Provide the [x, y] coordinate of the cell's center where the given text is located.  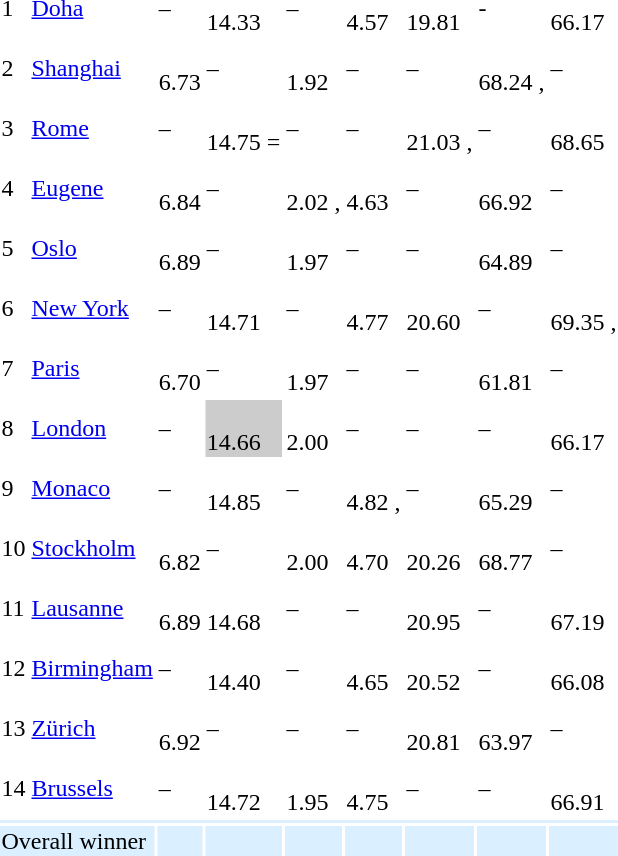
New York [92, 308]
12 [14, 668]
20.26 [440, 548]
68.65 [584, 128]
2 [14, 68]
13 [14, 728]
Rome [92, 128]
Monaco [92, 488]
8 [14, 428]
20.95 [440, 608]
14.85 [244, 488]
Overall winner [77, 841]
Eugene [92, 188]
6.70 [180, 368]
6 [14, 308]
66.92 [512, 188]
69.35 , [584, 308]
68.77 [512, 548]
Lausanne [92, 608]
9 [14, 488]
Paris [92, 368]
4.82 , [374, 488]
14.71 [244, 308]
3 [14, 128]
4.65 [374, 668]
Shanghai [92, 68]
11 [14, 608]
6.84 [180, 188]
14 [14, 788]
Brussels [92, 788]
Oslo [92, 248]
61.81 [512, 368]
6.73 [180, 68]
20.52 [440, 668]
4.70 [374, 548]
14.66 [244, 428]
14.40 [244, 668]
66.17 [584, 428]
20.81 [440, 728]
68.24 , [512, 68]
21.03 , [440, 128]
London [92, 428]
7 [14, 368]
4.75 [374, 788]
1.92 [314, 68]
66.91 [584, 788]
14.75 = [244, 128]
4.77 [374, 308]
6.92 [180, 728]
66.08 [584, 668]
2.02 , [314, 188]
64.89 [512, 248]
Zürich [92, 728]
Stockholm [92, 548]
67.19 [584, 608]
65.29 [512, 488]
Birmingham [92, 668]
6.82 [180, 548]
14.72 [244, 788]
14.68 [244, 608]
63.97 [512, 728]
10 [14, 548]
5 [14, 248]
4.63 [374, 188]
4 [14, 188]
20.60 [440, 308]
1.95 [314, 788]
